Find where the given text appears and provide that cell's center as (X, Y) coordinate. 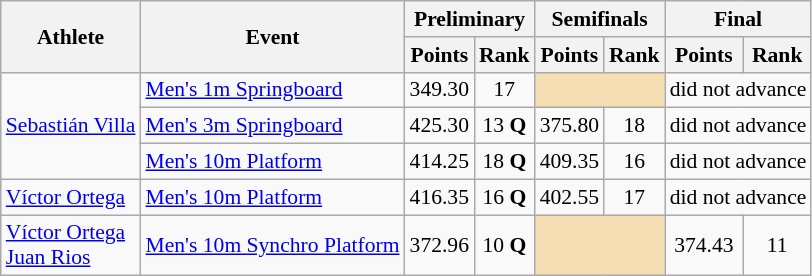
11 (777, 246)
13 Q (504, 126)
Víctor OrtegaJuan Rios (71, 246)
10 Q (504, 246)
425.30 (440, 126)
416.35 (440, 197)
372.96 (440, 246)
Víctor Ortega (71, 197)
16 Q (504, 197)
18 (634, 126)
Men's 10m Synchro Platform (272, 246)
Sebastián Villa (71, 126)
Men's 3m Springboard (272, 126)
374.43 (704, 246)
Athlete (71, 36)
Event (272, 36)
414.25 (440, 162)
402.55 (570, 197)
Preliminary (470, 19)
349.30 (440, 90)
409.35 (570, 162)
Semifinals (600, 19)
Men's 1m Springboard (272, 90)
16 (634, 162)
375.80 (570, 126)
Final (738, 19)
18 Q (504, 162)
